Scan for the cell matching the given text and deliver its [X, Y] coordinate at center. 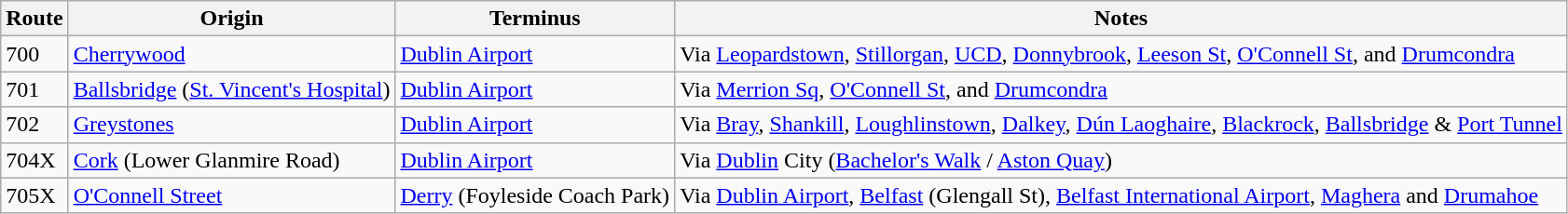
Via Merrion Sq, O'Connell St, and Drumcondra [1121, 89]
Notes [1121, 19]
Greystones [231, 125]
Cork (Lower Glanmire Road) [231, 160]
702 [34, 125]
O'Connell Street [231, 195]
Derry (Foyleside Coach Park) [535, 195]
Cherrywood [231, 54]
705X [34, 195]
701 [34, 89]
Via Bray, Shankill, Loughlinstown, Dalkey, Dún Laoghaire, Blackrock, Ballsbridge & Port Tunnel [1121, 125]
Ballsbridge (St. Vincent's Hospital) [231, 89]
Origin [231, 19]
Route [34, 19]
704X [34, 160]
700 [34, 54]
Terminus [535, 19]
Via Dublin City (Bachelor's Walk / Aston Quay) [1121, 160]
Via Leopardstown, Stillorgan, UCD, Donnybrook, Leeson St, O'Connell St, and Drumcondra [1121, 54]
Via Dublin Airport, Belfast (Glengall St), Belfast International Airport, Maghera and Drumahoe [1121, 195]
